Provide the [X, Y] coordinate of the cell's center where the given text is located.  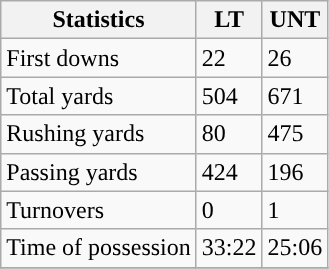
504 [229, 96]
UNT [295, 20]
0 [229, 210]
424 [229, 172]
Turnovers [99, 210]
26 [295, 58]
Passing yards [99, 172]
Total yards [99, 96]
1 [295, 210]
Rushing yards [99, 134]
Statistics [99, 20]
196 [295, 172]
475 [295, 134]
671 [295, 96]
25:06 [295, 248]
22 [229, 58]
Time of possession [99, 248]
80 [229, 134]
LT [229, 20]
First downs [99, 58]
33:22 [229, 248]
